Detect which cell encompasses the target text, then output its (x, y) center coordinate. 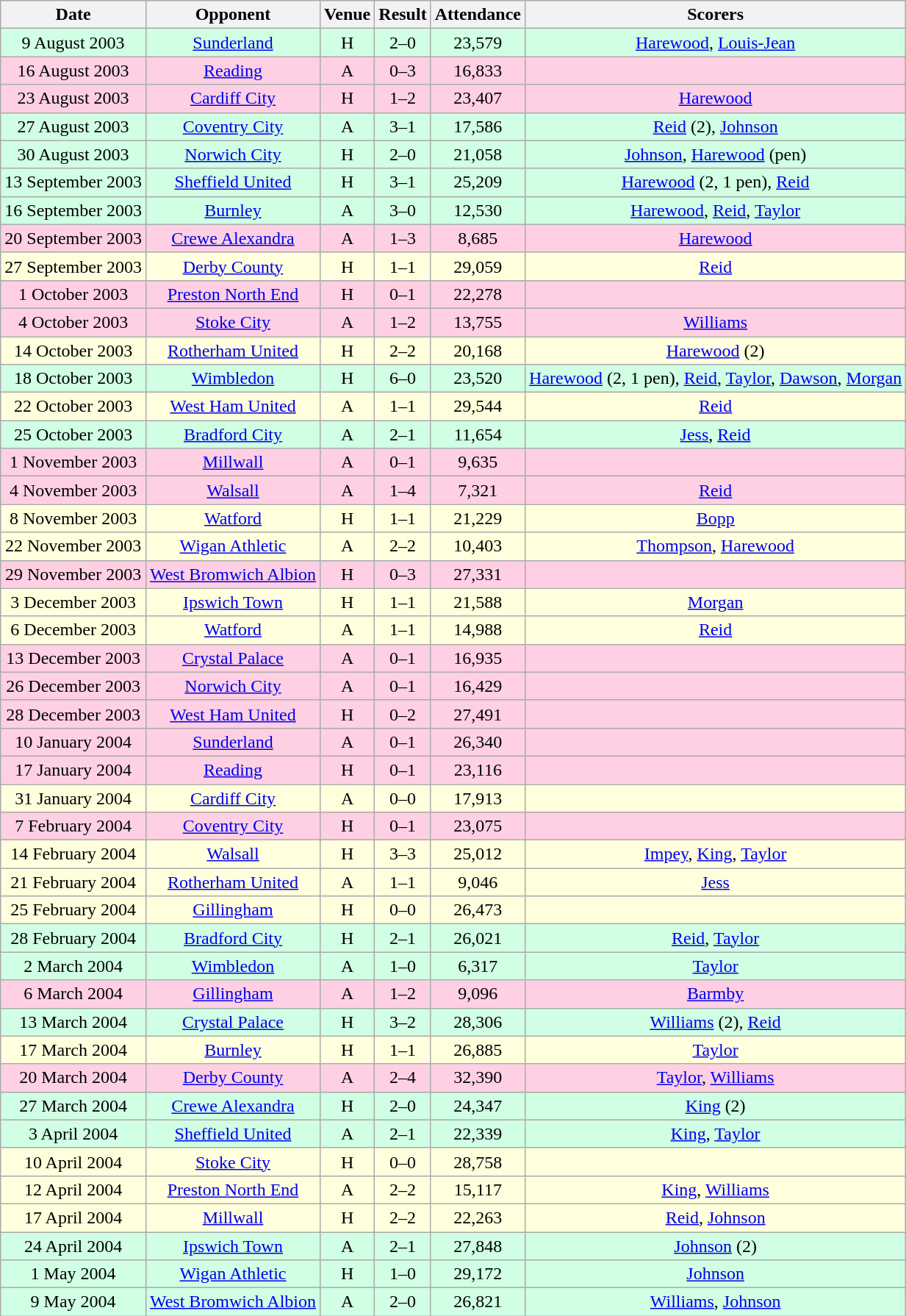
4 October 2003 (73, 322)
25 October 2003 (73, 435)
8 November 2003 (73, 518)
15,117 (478, 1190)
25,209 (478, 182)
16,429 (478, 686)
14 February 2004 (73, 854)
17,586 (478, 126)
13 March 2004 (73, 1022)
26 December 2003 (73, 686)
14,988 (478, 630)
Attendance (478, 15)
26,021 (478, 938)
9,635 (478, 462)
Opponent (232, 15)
29,172 (478, 1274)
7 February 2004 (73, 826)
8,685 (478, 238)
Harewood (2, 1 pen), Reid (716, 182)
Williams, Johnson (716, 1302)
27 September 2003 (73, 266)
18 October 2003 (73, 379)
Johnson, Harewood (pen) (716, 154)
Reid (2), Johnson (716, 126)
25,012 (478, 854)
9 May 2004 (73, 1302)
1 May 2004 (73, 1274)
Johnson (2) (716, 1246)
29 November 2003 (73, 574)
Thompson, Harewood (716, 546)
22,278 (478, 294)
21 February 2004 (73, 882)
20 September 2003 (73, 238)
21,588 (478, 602)
12,530 (478, 210)
30 August 2003 (73, 154)
26,821 (478, 1302)
Johnson (716, 1274)
13 September 2003 (73, 182)
Scorers (716, 15)
Jess, Reid (716, 435)
3 December 2003 (73, 602)
Morgan (716, 602)
17,913 (478, 798)
20,168 (478, 351)
6 December 2003 (73, 630)
21,229 (478, 518)
1 November 2003 (73, 462)
27,331 (478, 574)
Williams (2), Reid (716, 1022)
Impey, King, Taylor (716, 854)
22 October 2003 (73, 407)
Barmby (716, 994)
Reid, Taylor (716, 938)
17 January 2004 (73, 770)
Result (403, 15)
9,096 (478, 994)
10 January 2004 (73, 742)
28 February 2004 (73, 938)
3–2 (403, 1022)
2–4 (403, 1078)
Harewood, Louis-Jean (716, 43)
27,848 (478, 1246)
22,263 (478, 1217)
23,407 (478, 99)
13,755 (478, 322)
3 April 2004 (73, 1134)
1 October 2003 (73, 294)
Taylor, Williams (716, 1078)
9,046 (478, 882)
24 April 2004 (73, 1246)
16,935 (478, 658)
9 August 2003 (73, 43)
23 August 2003 (73, 99)
29,059 (478, 266)
Williams (716, 322)
7,321 (478, 490)
1–4 (403, 490)
17 March 2004 (73, 1050)
3–3 (403, 854)
22,339 (478, 1134)
27 August 2003 (73, 126)
4 November 2003 (73, 490)
Date (73, 15)
11,654 (478, 435)
1–3 (403, 238)
10,403 (478, 546)
16 August 2003 (73, 71)
16 September 2003 (73, 210)
13 December 2003 (73, 658)
Jess (716, 882)
Bopp (716, 518)
King, Taylor (716, 1134)
27 March 2004 (73, 1106)
25 February 2004 (73, 910)
23,579 (478, 43)
21,058 (478, 154)
23,075 (478, 826)
Harewood, Reid, Taylor (716, 210)
King, Williams (716, 1190)
28,306 (478, 1022)
17 April 2004 (73, 1217)
28 December 2003 (73, 714)
29,544 (478, 407)
6,317 (478, 966)
23,116 (478, 770)
27,491 (478, 714)
32,390 (478, 1078)
0–2 (403, 714)
14 October 2003 (73, 351)
King (2) (716, 1106)
Harewood (2, 1 pen), Reid, Taylor, Dawson, Morgan (716, 379)
24,347 (478, 1106)
3–0 (403, 210)
26,340 (478, 742)
Reid, Johnson (716, 1217)
22 November 2003 (73, 546)
26,885 (478, 1050)
2 March 2004 (73, 966)
Venue (348, 15)
6 March 2004 (73, 994)
28,758 (478, 1162)
6–0 (403, 379)
23,520 (478, 379)
10 April 2004 (73, 1162)
16,833 (478, 71)
31 January 2004 (73, 798)
Harewood (2) (716, 351)
12 April 2004 (73, 1190)
20 March 2004 (73, 1078)
26,473 (478, 910)
